Find where the given text appears and provide that cell's center as [x, y] coordinate. 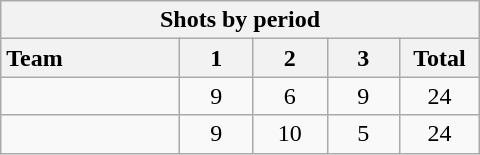
1 [216, 58]
3 [363, 58]
5 [363, 134]
Team [90, 58]
2 [290, 58]
Total [440, 58]
6 [290, 96]
10 [290, 134]
Shots by period [240, 20]
